For the text-containing cell, return its midpoint in (x, y) coordinate format. 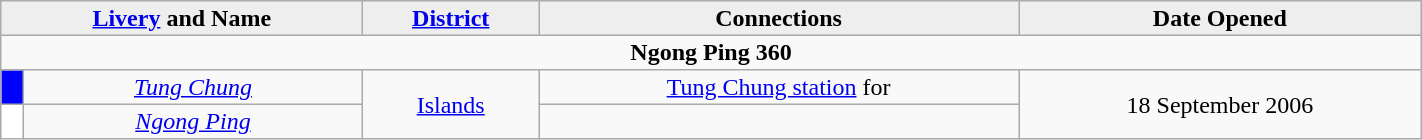
Connections (779, 18)
Date Opened (1220, 18)
District (451, 18)
Tung Chung (193, 87)
Tung Chung station for (779, 87)
Ngong Ping 360 (711, 52)
Ngong Ping (193, 121)
Islands (451, 104)
Livery and Name (182, 18)
18 September 2006 (1220, 104)
